From the cell containing the given text, extract its center point as (X, Y) coordinate. 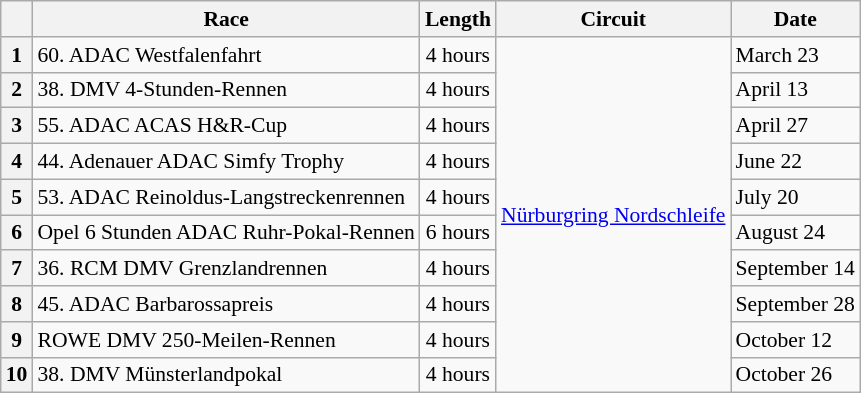
10 (17, 375)
5 (17, 197)
August 24 (796, 233)
June 22 (796, 162)
Opel 6 Stunden ADAC Ruhr-Pokal-Rennen (226, 233)
6 (17, 233)
ROWE DMV 250-Meilen-Rennen (226, 340)
Race (226, 19)
3 (17, 126)
Length (458, 19)
4 (17, 162)
September 14 (796, 269)
45. ADAC Barbarossapreis (226, 304)
Nürburgring Nordschleife (614, 215)
55. ADAC ACAS H&R-Cup (226, 126)
Date (796, 19)
March 23 (796, 55)
53. ADAC Reinoldus-Langstreckenrennen (226, 197)
8 (17, 304)
38. DMV 4-Stunden-Rennen (226, 90)
60. ADAC Westfalenfahrt (226, 55)
April 27 (796, 126)
38. DMV Münsterlandpokal (226, 375)
2 (17, 90)
October 26 (796, 375)
7 (17, 269)
October 12 (796, 340)
36. RCM DMV Grenzlandrennen (226, 269)
September 28 (796, 304)
1 (17, 55)
44. Adenauer ADAC Simfy Trophy (226, 162)
9 (17, 340)
6 hours (458, 233)
July 20 (796, 197)
Circuit (614, 19)
April 13 (796, 90)
